For the text-containing cell, return its midpoint in [x, y] coordinate format. 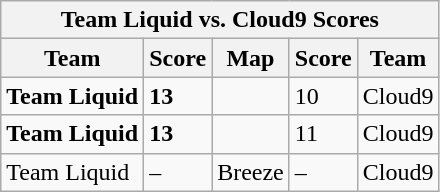
11 [323, 134]
Team Liquid vs. Cloud9 Scores [220, 20]
Breeze [251, 172]
10 [323, 96]
Map [251, 58]
